Locate the cell with the specified text and output its (X, Y) center coordinate. 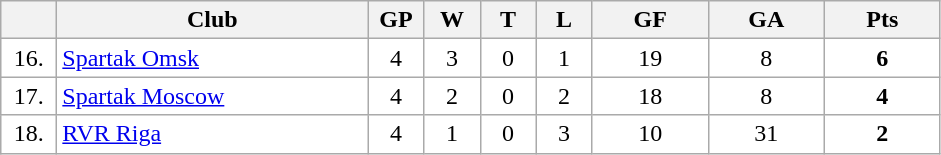
Pts (882, 20)
10 (650, 134)
RVR Riga (212, 134)
GP (396, 20)
16. (29, 58)
W (452, 20)
Spartak Moscow (212, 96)
17. (29, 96)
T (508, 20)
19 (650, 58)
6 (882, 58)
GF (650, 20)
18 (650, 96)
L (564, 20)
Club (212, 20)
31 (766, 134)
18. (29, 134)
Spartak Omsk (212, 58)
GA (766, 20)
